Return the (x, y) coordinate for the center point of the cell that contains the specified text.  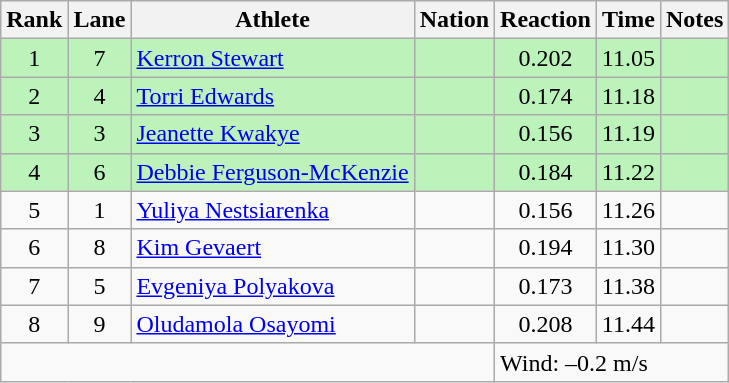
Kim Gevaert (272, 248)
Athlete (272, 20)
11.26 (628, 210)
Reaction (546, 20)
11.30 (628, 248)
Jeanette Kwakye (272, 134)
Lane (100, 20)
0.173 (546, 286)
0.202 (546, 58)
Notes (694, 20)
0.208 (546, 324)
11.38 (628, 286)
Nation (454, 20)
0.184 (546, 172)
0.174 (546, 96)
11.18 (628, 96)
Yuliya Nestsiarenka (272, 210)
Time (628, 20)
Evgeniya Polyakova (272, 286)
Rank (34, 20)
2 (34, 96)
Torri Edwards (272, 96)
Oludamola Osayomi (272, 324)
Wind: –0.2 m/s (612, 362)
Kerron Stewart (272, 58)
0.194 (546, 248)
11.22 (628, 172)
Debbie Ferguson-McKenzie (272, 172)
11.19 (628, 134)
9 (100, 324)
11.44 (628, 324)
11.05 (628, 58)
